Output the (x, y) coordinate of the center of the cell containing the given text.  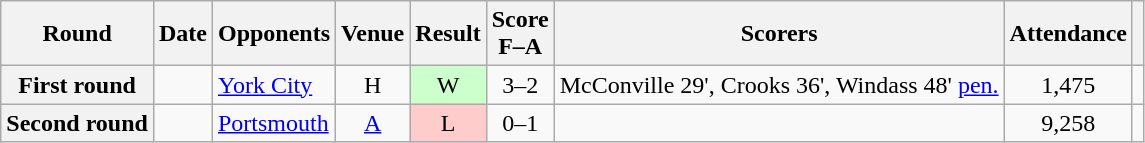
W (448, 85)
L (448, 123)
Scorers (779, 34)
First round (78, 85)
A (373, 123)
H (373, 85)
McConville 29', Crooks 36', Windass 48' pen. (779, 85)
Attendance (1068, 34)
9,258 (1068, 123)
Venue (373, 34)
Portsmouth (274, 123)
Second round (78, 123)
0–1 (520, 123)
1,475 (1068, 85)
Date (182, 34)
Result (448, 34)
3–2 (520, 85)
York City (274, 85)
Round (78, 34)
Opponents (274, 34)
ScoreF–A (520, 34)
